From the cell containing the given text, extract its center point as [X, Y] coordinate. 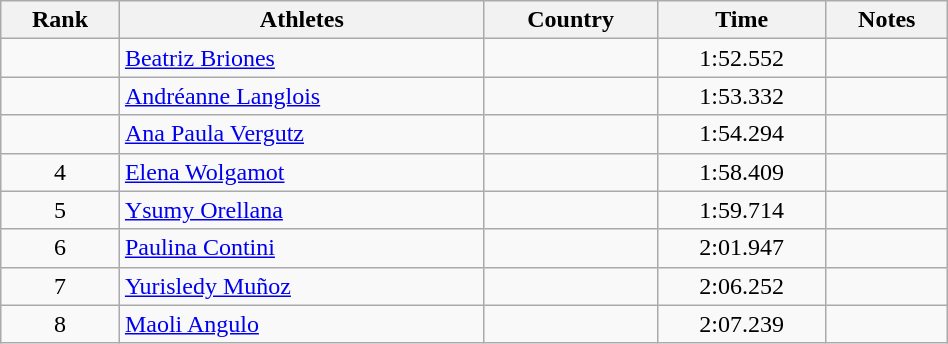
6 [60, 248]
Beatriz Briones [302, 58]
Yurisledy Muñoz [302, 286]
Notes [886, 20]
5 [60, 210]
1:58.409 [742, 172]
Ana Paula Vergutz [302, 134]
7 [60, 286]
Maoli Angulo [302, 324]
2:01.947 [742, 248]
Rank [60, 20]
Paulina Contini [302, 248]
Elena Wolgamot [302, 172]
Andréanne Langlois [302, 96]
1:52.552 [742, 58]
Time [742, 20]
4 [60, 172]
1:54.294 [742, 134]
2:06.252 [742, 286]
1:59.714 [742, 210]
Country [570, 20]
Ysumy Orellana [302, 210]
8 [60, 324]
2:07.239 [742, 324]
Athletes [302, 20]
1:53.332 [742, 96]
